Identify which cell holds the provided text, then report its (x, y) central coordinate. 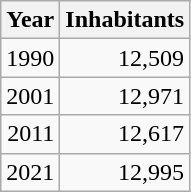
2001 (30, 96)
Year (30, 20)
1990 (30, 58)
Inhabitants (125, 20)
2021 (30, 172)
12,617 (125, 134)
12,509 (125, 58)
12,971 (125, 96)
2011 (30, 134)
12,995 (125, 172)
